Output the [X, Y] coordinate of the center of the cell containing the given text.  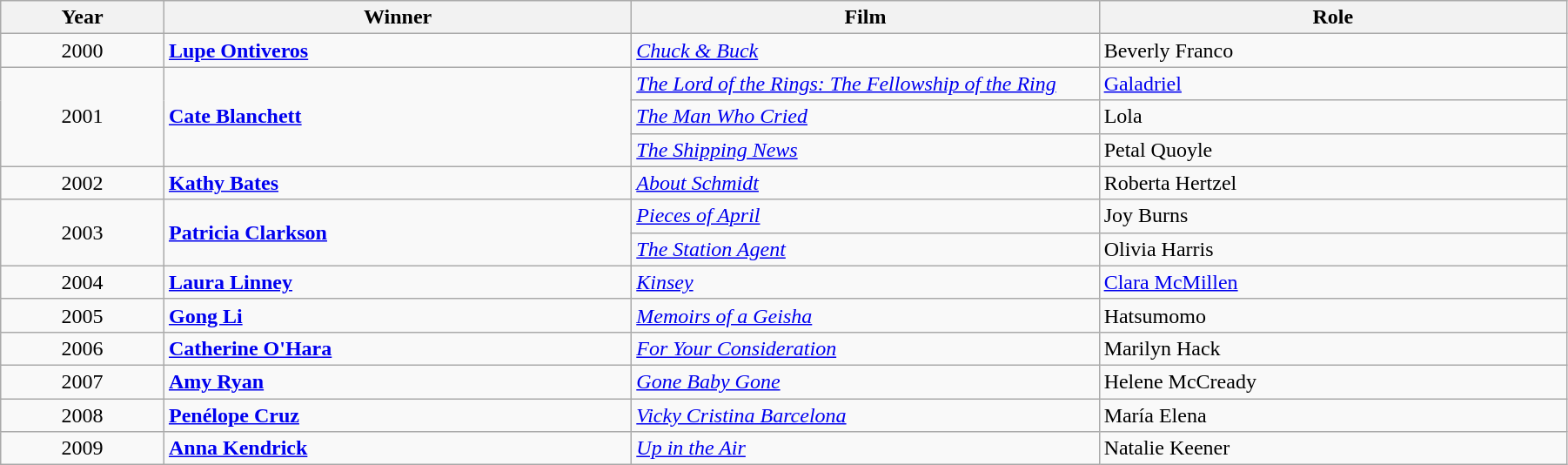
Lupe Ontiveros [397, 51]
Penélope Cruz [397, 415]
Olivia Harris [1333, 249]
2001 [83, 117]
2007 [83, 381]
Kathy Bates [397, 183]
2004 [83, 282]
2003 [83, 232]
Anna Kendrick [397, 448]
Laura Linney [397, 282]
Lola [1333, 117]
Gone Baby Gone [865, 381]
The Shipping News [865, 150]
María Elena [1333, 415]
Winner [397, 17]
Marilyn Hack [1333, 348]
Joy Burns [1333, 216]
For Your Consideration [865, 348]
2006 [83, 348]
Pieces of April [865, 216]
Chuck & Buck [865, 51]
Clara McMillen [1333, 282]
Cate Blanchett [397, 117]
The Lord of the Rings: The Fellowship of the Ring [865, 84]
2009 [83, 448]
Hatsumomo [1333, 315]
Roberta Hertzel [1333, 183]
Kinsey [865, 282]
Film [865, 17]
Helene McCready [1333, 381]
Petal Quoyle [1333, 150]
Beverly Franco [1333, 51]
Vicky Cristina Barcelona [865, 415]
Galadriel [1333, 84]
Patricia Clarkson [397, 232]
Catherine O'Hara [397, 348]
Amy Ryan [397, 381]
2000 [83, 51]
2002 [83, 183]
Memoirs of a Geisha [865, 315]
Up in the Air [865, 448]
Year [83, 17]
The Man Who Cried [865, 117]
Gong Li [397, 315]
Role [1333, 17]
The Station Agent [865, 249]
Natalie Keener [1333, 448]
2005 [83, 315]
2008 [83, 415]
About Schmidt [865, 183]
